Provide the [X, Y] coordinate of the cell's center where the given text is located.  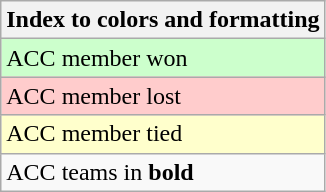
Index to colors and formatting [163, 20]
ACC teams in bold [163, 172]
ACC member lost [163, 96]
ACC member won [163, 58]
ACC member tied [163, 134]
